Output the (x, y) coordinate of the center of the cell containing the given text.  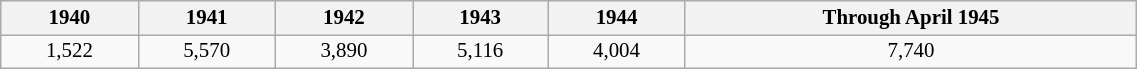
1942 (344, 18)
1,522 (70, 51)
Through April 1945 (911, 18)
5,570 (206, 51)
3,890 (344, 51)
4,004 (616, 51)
7,740 (911, 51)
5,116 (480, 51)
1941 (206, 18)
1944 (616, 18)
1940 (70, 18)
1943 (480, 18)
